Detect which cell encompasses the target text, then output its (X, Y) center coordinate. 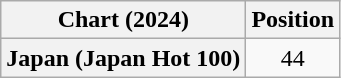
Position (293, 20)
44 (293, 58)
Chart (2024) (124, 20)
Japan (Japan Hot 100) (124, 58)
